Locate the cell with the specified text and output its [X, Y] center coordinate. 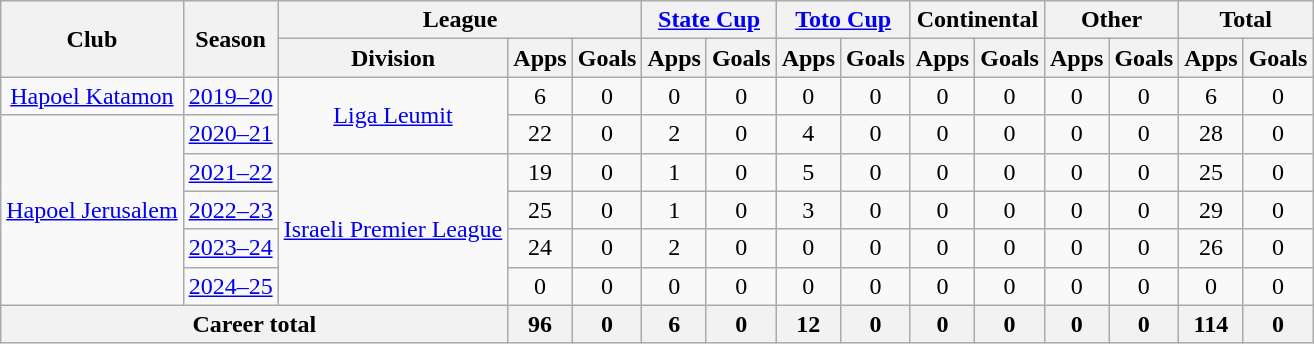
2020–21 [230, 134]
Career total [254, 324]
State Cup [709, 20]
Club [92, 39]
2019–20 [230, 96]
Season [230, 39]
96 [540, 324]
24 [540, 248]
19 [540, 172]
2023–24 [230, 248]
Other [1111, 20]
Hapoel Jerusalem [92, 210]
Toto Cup [843, 20]
5 [808, 172]
3 [808, 210]
4 [808, 134]
Total [1246, 20]
Israeli Premier League [393, 229]
2022–23 [230, 210]
Division [393, 58]
2024–25 [230, 286]
26 [1211, 248]
Hapoel Katamon [92, 96]
Liga Leumit [393, 115]
29 [1211, 210]
28 [1211, 134]
2021–22 [230, 172]
114 [1211, 324]
22 [540, 134]
Continental [977, 20]
League [460, 20]
12 [808, 324]
